Search for the cell housing the specified text and yield its [X, Y] center coordinate. 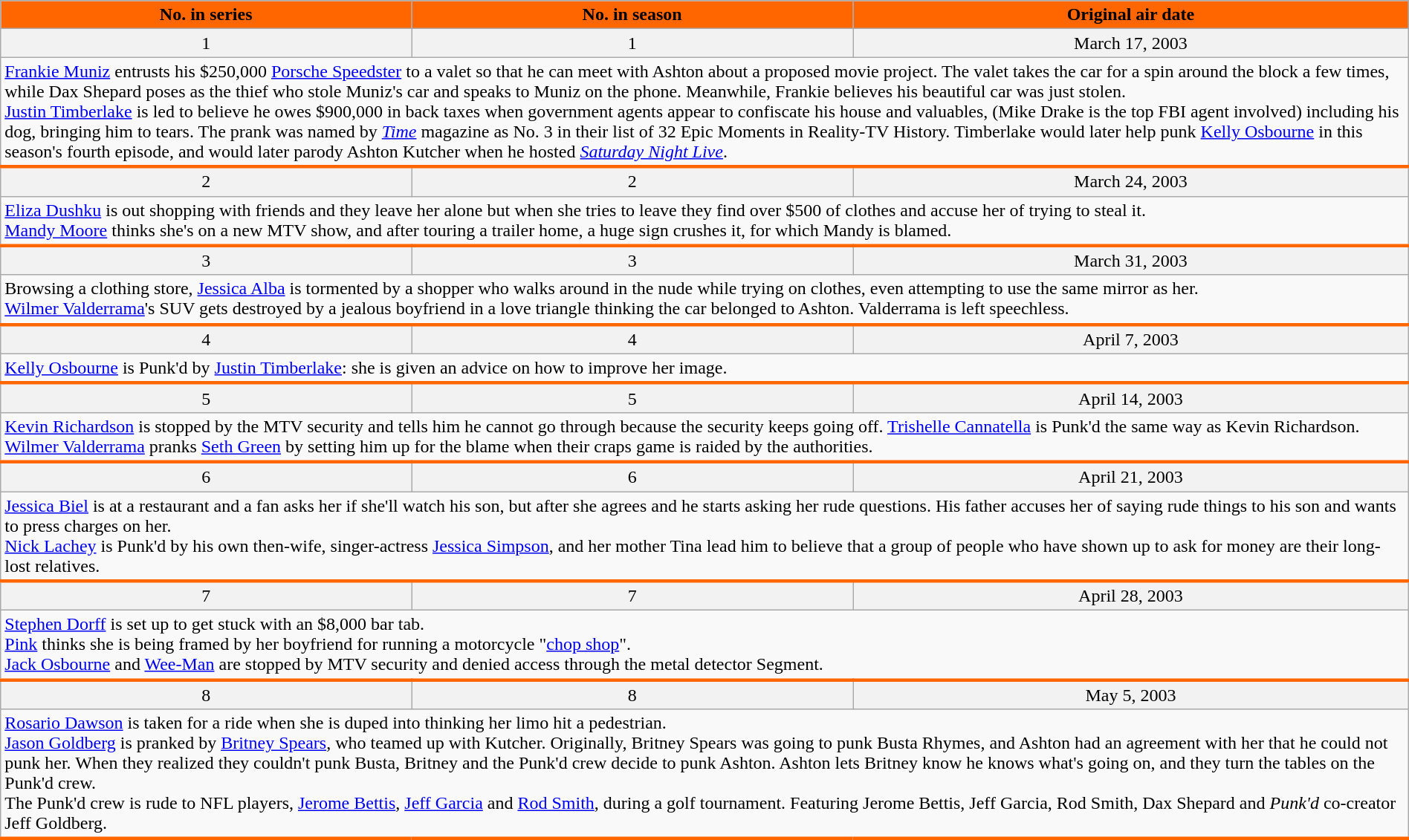
April 28, 2003 [1131, 596]
May 5, 2003 [1131, 694]
March 24, 2003 [1131, 181]
No. in series [207, 15]
Original air date [1131, 15]
April 21, 2003 [1131, 477]
March 31, 2003 [1131, 261]
No. in season [632, 15]
April 7, 2003 [1131, 339]
March 17, 2003 [1131, 43]
April 14, 2003 [1131, 398]
Kelly Osbourne is Punk'd by Justin Timberlake: she is given an advice on how to improve her image. [704, 368]
